Return the (x, y) coordinate for the center point of the cell that contains the specified text.  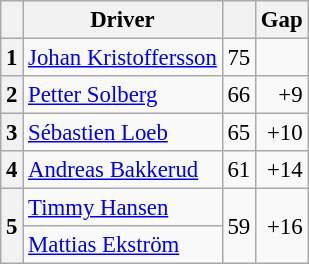
2 (12, 95)
Johan Kristoffersson (122, 58)
66 (238, 95)
Timmy Hansen (122, 208)
Driver (122, 20)
+10 (281, 133)
59 (238, 226)
61 (238, 170)
+14 (281, 170)
75 (238, 58)
5 (12, 226)
4 (12, 170)
+16 (281, 226)
3 (12, 133)
1 (12, 58)
Mattias Ekström (122, 245)
Petter Solberg (122, 95)
Sébastien Loeb (122, 133)
Gap (281, 20)
Andreas Bakkerud (122, 170)
+9 (281, 95)
65 (238, 133)
